Return the [x, y] coordinate for the center point of the cell that contains the specified text.  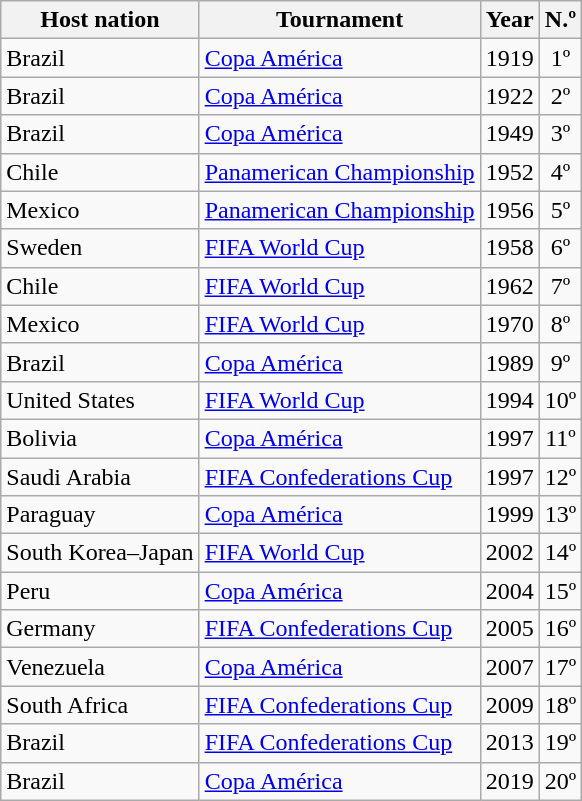
1919 [510, 58]
5º [560, 210]
15º [560, 591]
2005 [510, 629]
2007 [510, 667]
4º [560, 172]
N.º [560, 20]
3º [560, 134]
7º [560, 286]
South Africa [100, 705]
1962 [510, 286]
1956 [510, 210]
1952 [510, 172]
1922 [510, 96]
1999 [510, 515]
8º [560, 324]
1949 [510, 134]
2013 [510, 743]
2009 [510, 705]
11º [560, 438]
14º [560, 553]
1º [560, 58]
1958 [510, 248]
9º [560, 362]
Saudi Arabia [100, 477]
Bolivia [100, 438]
Host nation [100, 20]
Venezuela [100, 667]
2004 [510, 591]
Peru [100, 591]
16º [560, 629]
19º [560, 743]
Sweden [100, 248]
South Korea–Japan [100, 553]
2002 [510, 553]
Germany [100, 629]
Tournament [340, 20]
12º [560, 477]
1994 [510, 400]
2019 [510, 781]
1970 [510, 324]
18º [560, 705]
United States [100, 400]
Paraguay [100, 515]
1989 [510, 362]
2º [560, 96]
20º [560, 781]
17º [560, 667]
Year [510, 20]
6º [560, 248]
13º [560, 515]
10º [560, 400]
